Detect which cell encompasses the target text, then output its (x, y) center coordinate. 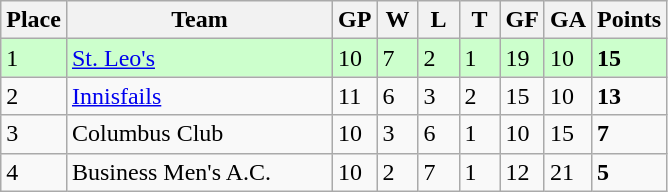
11 (355, 96)
4 (34, 172)
Innisfails (199, 96)
W (398, 20)
GP (355, 20)
Business Men's A.C. (199, 172)
GA (568, 20)
St. Leo's (199, 58)
GF (522, 20)
19 (522, 58)
Columbus Club (199, 134)
5 (630, 172)
L (438, 20)
13 (630, 96)
T (480, 20)
21 (568, 172)
Place (34, 20)
Points (630, 20)
12 (522, 172)
Team (199, 20)
